Return (X, Y) of the center of cell containing provided text 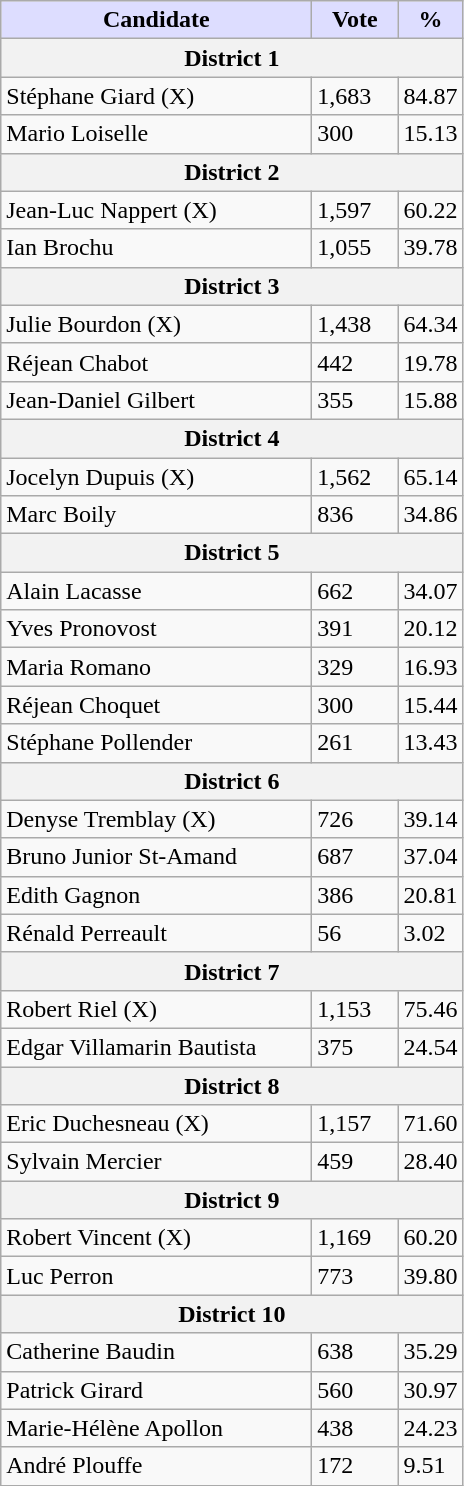
Jean-Luc Nappert (X) (156, 210)
1,153 (355, 1009)
65.14 (430, 477)
30.97 (430, 1390)
1,157 (355, 1124)
Marc Boily (156, 515)
Bruno Junior St-Amand (156, 857)
Edith Gagnon (156, 895)
39.80 (430, 1276)
15.88 (430, 400)
Jocelyn Dupuis (X) (156, 477)
Jean-Daniel Gilbert (156, 400)
15.13 (430, 134)
District 1 (232, 58)
Ian Brochu (156, 248)
20.12 (430, 629)
3.02 (430, 933)
560 (355, 1390)
André Plouffe (156, 1466)
773 (355, 1276)
Maria Romano (156, 667)
35.29 (430, 1352)
84.87 (430, 96)
District 5 (232, 553)
39.78 (430, 248)
Robert Riel (X) (156, 1009)
District 9 (232, 1200)
28.40 (430, 1162)
75.46 (430, 1009)
1,438 (355, 324)
39.14 (430, 819)
District 10 (232, 1314)
9.51 (430, 1466)
Sylvain Mercier (156, 1162)
Luc Perron (156, 1276)
438 (355, 1428)
% (430, 20)
71.60 (430, 1124)
638 (355, 1352)
District 4 (232, 438)
13.43 (430, 743)
56 (355, 933)
442 (355, 362)
34.07 (430, 591)
Eric Duchesneau (X) (156, 1124)
24.54 (430, 1047)
726 (355, 819)
District 7 (232, 971)
261 (355, 743)
Denyse Tremblay (X) (156, 819)
Candidate (156, 20)
19.78 (430, 362)
District 8 (232, 1085)
Rénald Perreault (156, 933)
Stéphane Pollender (156, 743)
Stéphane Giard (X) (156, 96)
1,055 (355, 248)
662 (355, 591)
1,683 (355, 96)
329 (355, 667)
391 (355, 629)
Edgar Villamarin Bautista (156, 1047)
37.04 (430, 857)
District 6 (232, 781)
1,169 (355, 1238)
Marie-Hélène Apollon (156, 1428)
Alain Lacasse (156, 591)
Réjean Choquet (156, 705)
386 (355, 895)
459 (355, 1162)
Julie Bourdon (X) (156, 324)
172 (355, 1466)
1,597 (355, 210)
836 (355, 515)
355 (355, 400)
60.20 (430, 1238)
60.22 (430, 210)
Robert Vincent (X) (156, 1238)
Mario Loiselle (156, 134)
15.44 (430, 705)
20.81 (430, 895)
24.23 (430, 1428)
375 (355, 1047)
Patrick Girard (156, 1390)
Catherine Baudin (156, 1352)
Yves Pronovost (156, 629)
District 3 (232, 286)
Réjean Chabot (156, 362)
34.86 (430, 515)
687 (355, 857)
District 2 (232, 172)
64.34 (430, 324)
1,562 (355, 477)
Vote (355, 20)
16.93 (430, 667)
